Determine the (x, y) coordinate at the center of the cell enclosing the given text.  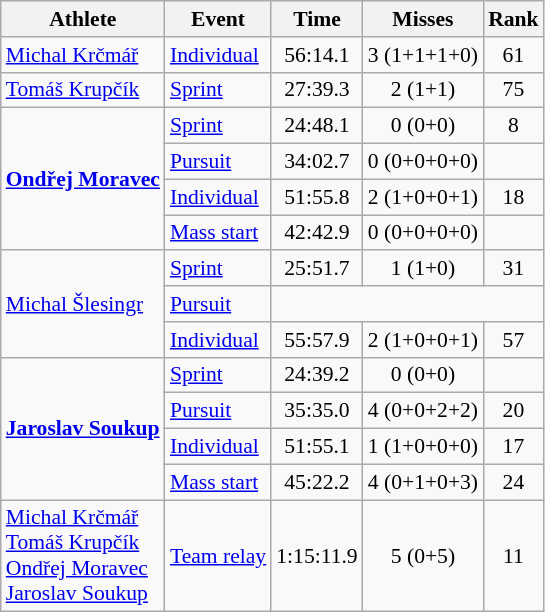
24:39.2 (316, 375)
56:14.1 (316, 55)
4 (0+1+0+3) (423, 482)
51:55.1 (316, 447)
Rank (514, 19)
1:15:11.9 (316, 556)
4 (0+0+2+2) (423, 411)
27:39.3 (316, 90)
55:57.9 (316, 340)
57 (514, 340)
75 (514, 90)
Time (316, 19)
42:42.9 (316, 233)
Tomáš Krupčík (83, 90)
Misses (423, 19)
17 (514, 447)
8 (514, 126)
5 (0+5) (423, 556)
18 (514, 197)
25:51.7 (316, 269)
2 (1+1) (423, 90)
35:35.0 (316, 411)
11 (514, 556)
1 (1+0+0+0) (423, 447)
24 (514, 482)
Michal KrčmářTomáš KrupčíkOndřej MoravecJaroslav Soukup (83, 556)
51:55.8 (316, 197)
24:48.1 (316, 126)
Ondřej Moravec (83, 179)
Athlete (83, 19)
Michal Krčmář (83, 55)
Michal Šlesingr (83, 304)
Team relay (218, 556)
34:02.7 (316, 162)
1 (1+0) (423, 269)
20 (514, 411)
Jaroslav Soukup (83, 428)
3 (1+1+1+0) (423, 55)
Event (218, 19)
31 (514, 269)
45:22.2 (316, 482)
61 (514, 55)
